Return (X, Y) of the center of cell containing provided text 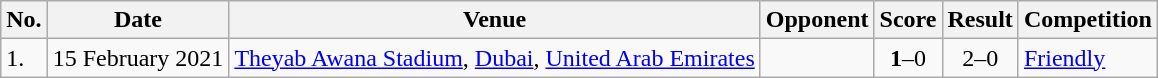
Friendly (1088, 58)
1. (24, 58)
2–0 (980, 58)
1–0 (908, 58)
Venue (494, 20)
Result (980, 20)
Competition (1088, 20)
Score (908, 20)
Theyab Awana Stadium, Dubai, United Arab Emirates (494, 58)
Date (138, 20)
Opponent (817, 20)
No. (24, 20)
15 February 2021 (138, 58)
